Scan for the cell matching the given text and deliver its (x, y) coordinate at center. 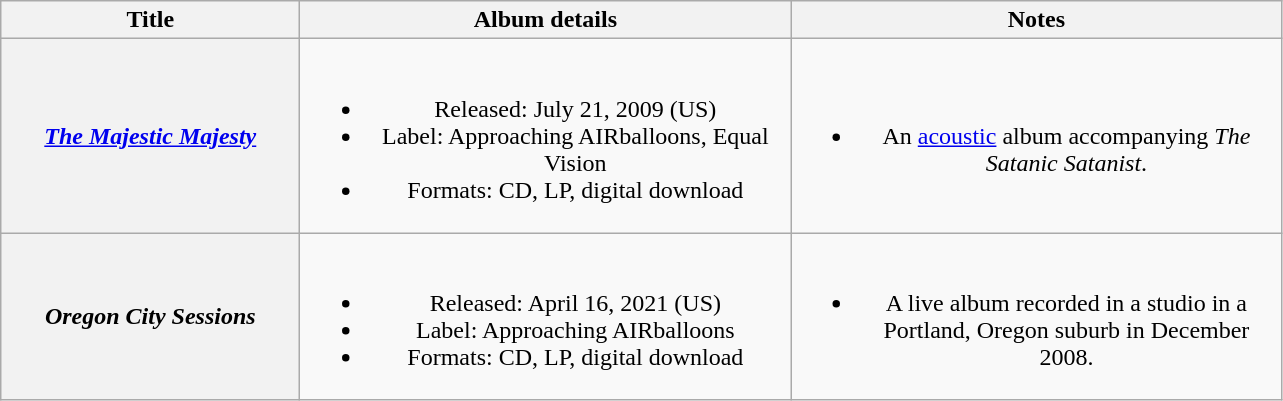
The Majestic Majesty (150, 136)
Album details (546, 20)
Released: April 16, 2021 (US)Label: Approaching AIRballoonsFormats: CD, LP, digital download (546, 316)
An acoustic album accompanying The Satanic Satanist. (1036, 136)
Oregon City Sessions (150, 316)
Notes (1036, 20)
Title (150, 20)
A live album recorded in a studio in a Portland, Oregon suburb in December 2008. (1036, 316)
Released: July 21, 2009 (US)Label: Approaching AIRballoons, Equal VisionFormats: CD, LP, digital download (546, 136)
